Provide the (x, y) coordinate of the cell's center where the given text is located.  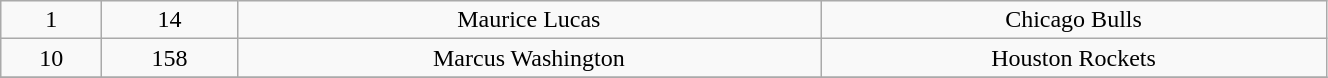
Maurice Lucas (528, 20)
10 (52, 58)
Chicago Bulls (1074, 20)
1 (52, 20)
Houston Rockets (1074, 58)
14 (170, 20)
158 (170, 58)
Marcus Washington (528, 58)
